Identify which cell holds the provided text, then report its (X, Y) central coordinate. 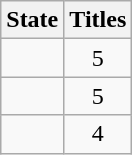
4 (98, 134)
State (32, 20)
Titles (98, 20)
